Identify which cell holds the provided text, then report its (x, y) central coordinate. 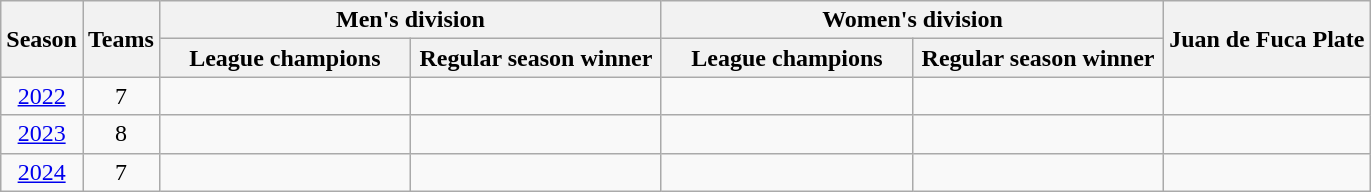
8 (120, 134)
2023 (42, 134)
Women's division (912, 20)
Men's division (410, 20)
2024 (42, 172)
2022 (42, 96)
Season (42, 39)
Teams (120, 39)
Juan de Fuca Plate (1267, 39)
